Provide the (X, Y) coordinate of the cell's center where the given text is located.  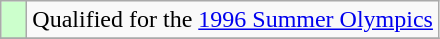
Qualified for the 1996 Summer Olympics (233, 20)
